Scan for the cell matching the given text and deliver its (X, Y) coordinate at center. 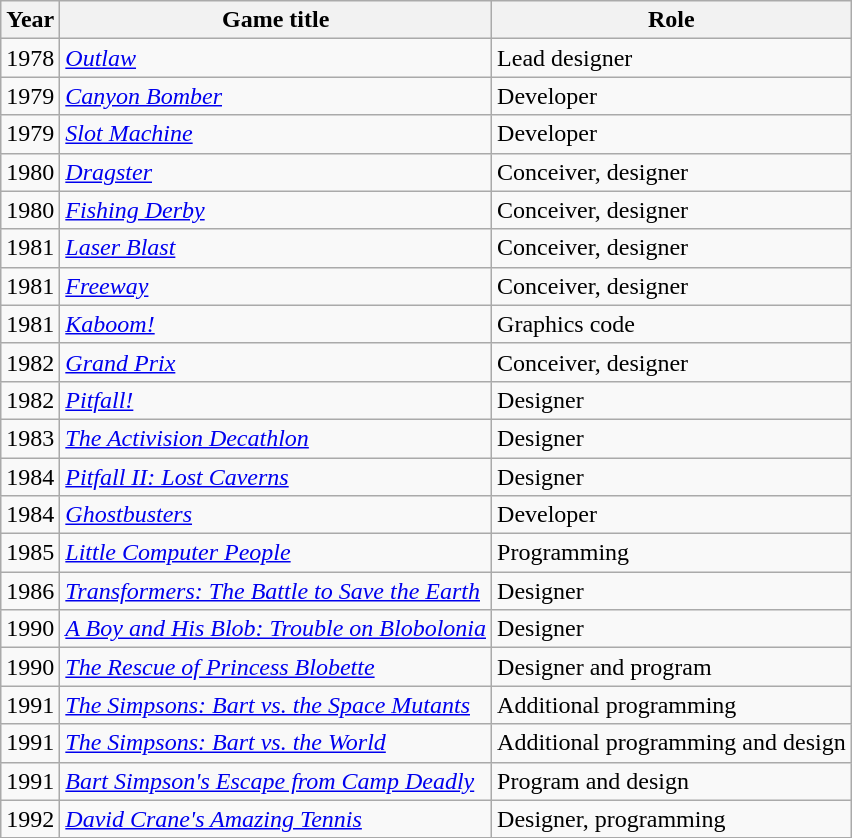
Graphics code (672, 324)
Pitfall! (276, 400)
Additional programming (672, 705)
Fishing Derby (276, 210)
Bart Simpson's Escape from Camp Deadly (276, 781)
Year (30, 20)
Slot Machine (276, 134)
Freeway (276, 286)
Designer, programming (672, 819)
Outlaw (276, 58)
The Simpsons: Bart vs. the Space Mutants (276, 705)
Role (672, 20)
Transformers: The Battle to Save the Earth (276, 591)
1992 (30, 819)
The Rescue of Princess Blobette (276, 667)
Laser Blast (276, 248)
Game title (276, 20)
1985 (30, 553)
The Simpsons: Bart vs. the World (276, 743)
Canyon Bomber (276, 96)
Kaboom! (276, 324)
1978 (30, 58)
Programming (672, 553)
Designer and program (672, 667)
1983 (30, 438)
A Boy and His Blob: Trouble on Blobolonia (276, 629)
Grand Prix (276, 362)
Additional programming and design (672, 743)
Ghostbusters (276, 515)
1986 (30, 591)
Pitfall II: Lost Caverns (276, 477)
Dragster (276, 172)
Program and design (672, 781)
Little Computer People (276, 553)
The Activision Decathlon (276, 438)
David Crane's Amazing Tennis (276, 819)
Lead designer (672, 58)
